For the text-containing cell, return its midpoint in (X, Y) coordinate format. 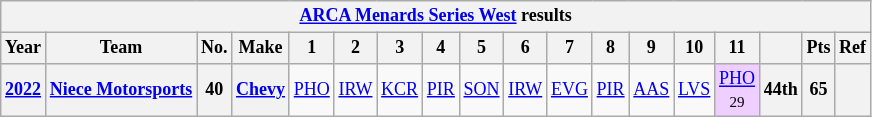
KCR (400, 90)
Team (120, 48)
EVG (570, 90)
1 (312, 48)
Chevy (261, 90)
3 (400, 48)
2022 (24, 90)
Pts (818, 48)
9 (652, 48)
SON (482, 90)
40 (214, 90)
11 (738, 48)
Ref (853, 48)
No. (214, 48)
10 (694, 48)
8 (610, 48)
PHO29 (738, 90)
Year (24, 48)
LVS (694, 90)
5 (482, 48)
65 (818, 90)
PHO (312, 90)
7 (570, 48)
6 (526, 48)
Niece Motorsports (120, 90)
AAS (652, 90)
4 (440, 48)
Make (261, 48)
2 (356, 48)
44th (780, 90)
ARCA Menards Series West results (436, 16)
